Detect which cell encompasses the target text, then output its [x, y] center coordinate. 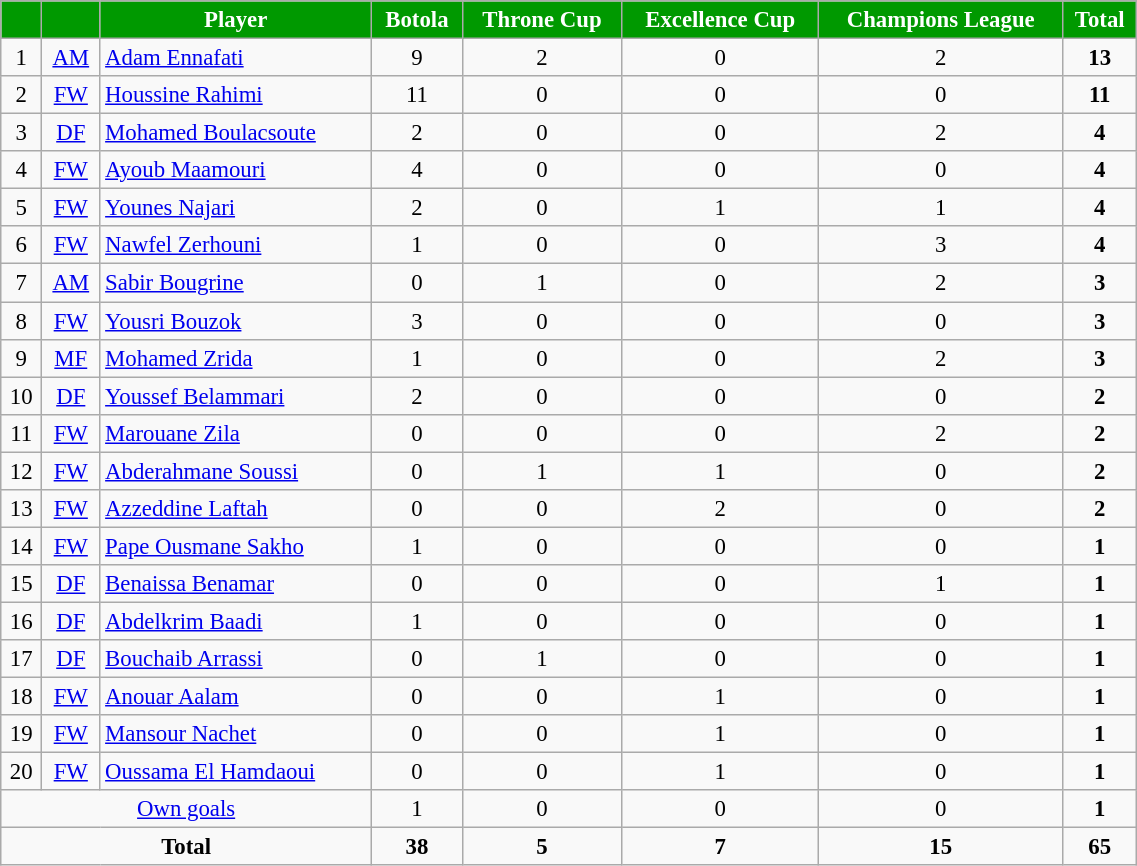
Abdelkrim Baadi [236, 621]
8 [22, 321]
Ayoub Maamouri [236, 170]
Mohamed Zrida [236, 358]
17 [22, 659]
Bouchaib Arrassi [236, 659]
Abderahmane Soussi [236, 471]
6 [22, 245]
38 [418, 847]
12 [22, 471]
Throne Cup [542, 20]
Pape Ousmane Sakho [236, 546]
20 [22, 772]
16 [22, 621]
Own goals [186, 809]
Adam Ennafati [236, 58]
Youssef Belammari [236, 396]
Houssine Rahimi [236, 95]
Excellence Cup [720, 20]
Azzeddine Laftah [236, 509]
Anouar Aalam [236, 697]
MF [71, 358]
Younes Najari [236, 208]
65 [1100, 847]
Oussama El Hamdaoui [236, 772]
Marouane Zila [236, 433]
Benaissa Benamar [236, 584]
Player [236, 20]
10 [22, 396]
Sabir Bougrine [236, 283]
Yousri Bouzok [236, 321]
19 [22, 734]
Mohamed Boulacsoute [236, 133]
Botola [418, 20]
14 [22, 546]
Mansour Nachet [236, 734]
18 [22, 697]
Nawfel Zerhouni [236, 245]
Champions League [941, 20]
